Find where the given text appears and provide that cell's center as [X, Y] coordinate. 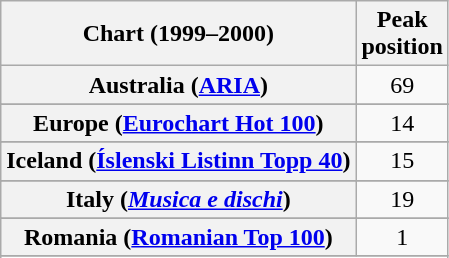
Peakposition [402, 34]
Chart (1999–2000) [178, 34]
Italy (Musica e dischi) [178, 199]
1 [402, 237]
Europe (Eurochart Hot 100) [178, 123]
Australia (ARIA) [178, 85]
69 [402, 85]
Romania (Romanian Top 100) [178, 237]
Iceland (Íslenski Listinn Topp 40) [178, 161]
15 [402, 161]
19 [402, 199]
14 [402, 123]
